From the cell containing the given text, extract its center point as (x, y) coordinate. 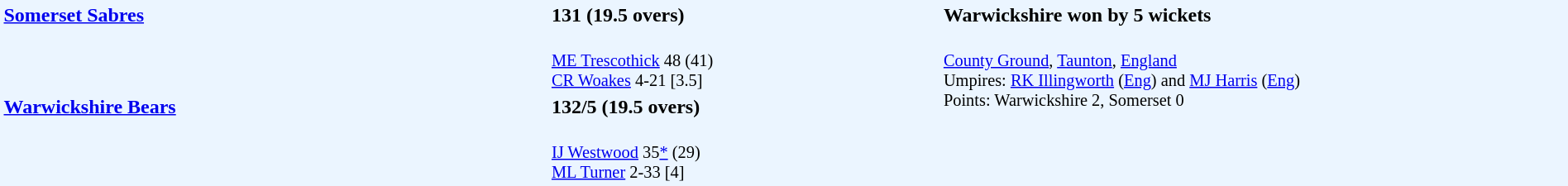
IJ Westwood 35* (29) ML Turner 2-33 [4] (744, 152)
County Ground, Taunton, England Umpires: RK Illingworth (Eng) and MJ Harris (Eng) Points: Warwickshire 2, Somerset 0 (1254, 107)
ME Trescothick 48 (41) CR Woakes 4-21 [3.5] (744, 61)
Warwickshire Bears (275, 139)
Warwickshire won by 5 wickets (1254, 15)
132/5 (19.5 overs) (744, 107)
Somerset Sabres (275, 47)
131 (19.5 overs) (744, 15)
